Locate the cell with the specified text and output its [X, Y] center coordinate. 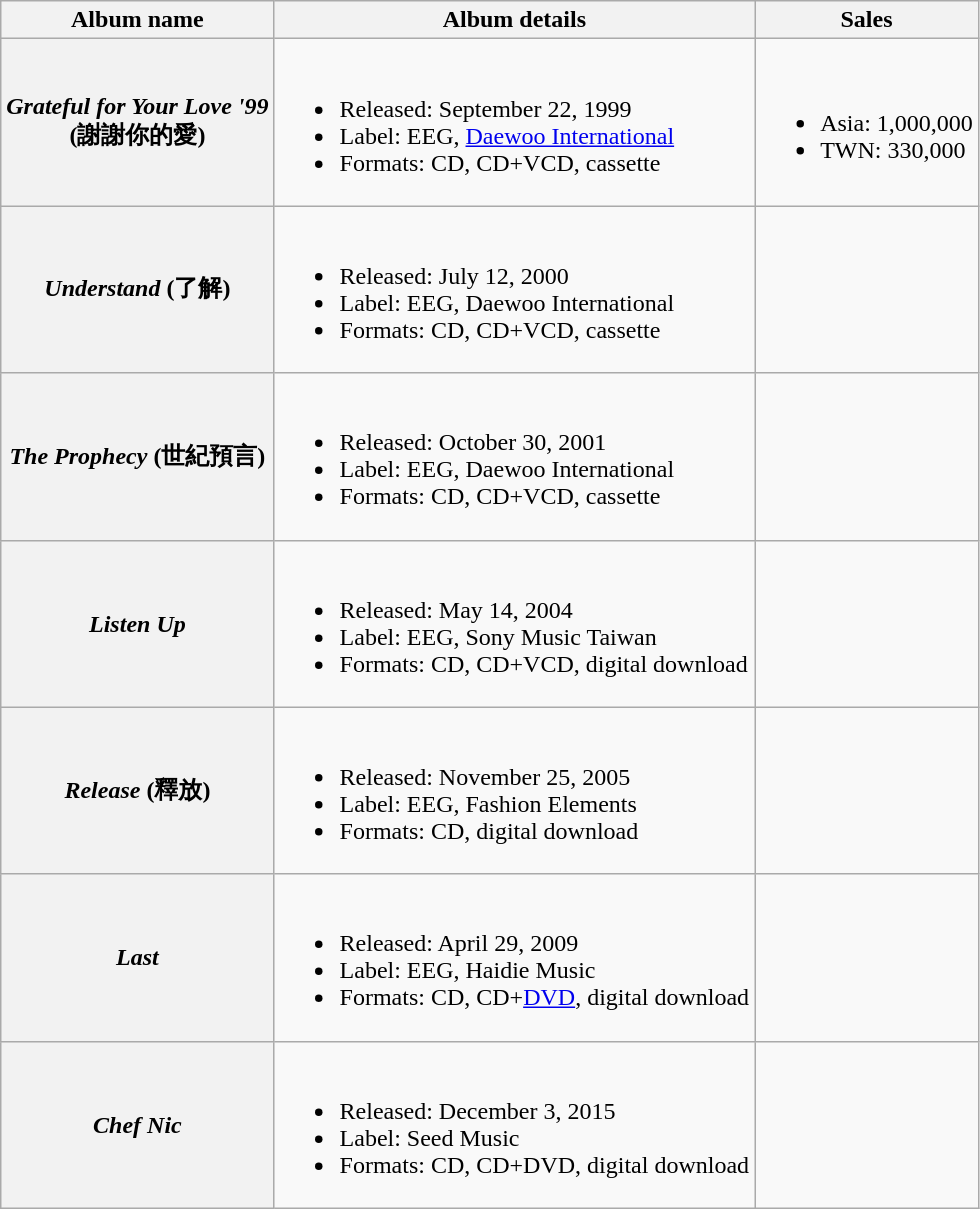
Released: September 22, 1999Label: EEG, Daewoo InternationalFormats: CD, CD+VCD, cassette [514, 122]
The Prophecy (世紀預言) [138, 456]
Grateful for Your Love '99(謝謝你的愛) [138, 122]
Album details [514, 20]
Understand (了解) [138, 290]
Last [138, 958]
Album name [138, 20]
Released: November 25, 2005Label: EEG, Fashion ElementsFormats: CD, digital download [514, 790]
Listen Up [138, 624]
Chef Nic [138, 1124]
Released: May 14, 2004Label: EEG, Sony Music TaiwanFormats: CD, CD+VCD, digital download [514, 624]
Released: October 30, 2001Label: EEG, Daewoo InternationalFormats: CD, CD+VCD, cassette [514, 456]
Released: December 3, 2015Label: Seed MusicFormats: CD, CD+DVD, digital download [514, 1124]
Sales [867, 20]
Released: July 12, 2000Label: EEG, Daewoo InternationalFormats: CD, CD+VCD, cassette [514, 290]
Released: April 29, 2009Label: EEG, Haidie MusicFormats: CD, CD+DVD, digital download [514, 958]
Release (釋放) [138, 790]
Asia: 1,000,000TWN: 330,000 [867, 122]
